Pinpoint the cell where the given text exists, returning its [X, Y] midpoint coordinate. 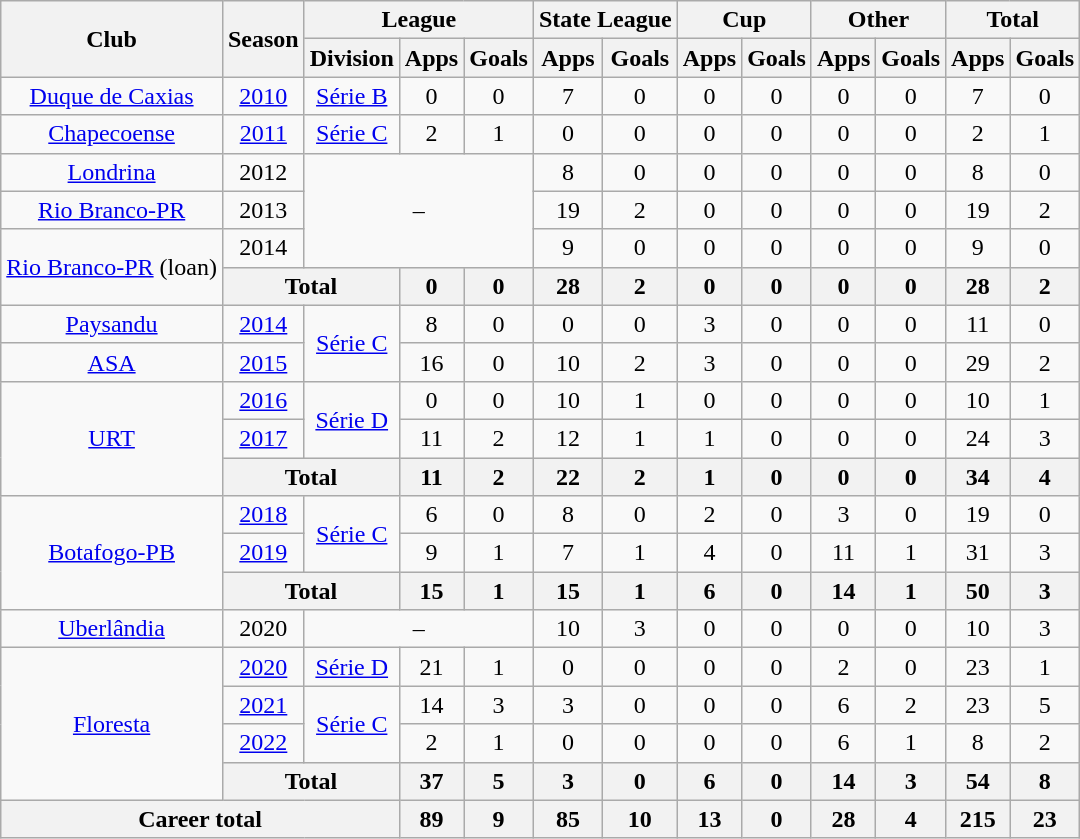
22 [568, 477]
Cup [744, 20]
2019 [263, 553]
89 [431, 819]
Rio Branco-PR (loan) [112, 267]
State League [605, 20]
2016 [263, 400]
Uberlândia [112, 629]
13 [709, 819]
URT [112, 438]
Duque de Caxias [112, 96]
50 [978, 591]
54 [978, 781]
16 [431, 362]
2022 [263, 743]
Career total [200, 819]
Botafogo-PB [112, 553]
29 [978, 362]
Division [352, 58]
215 [978, 819]
Other [878, 20]
Season [263, 39]
2018 [263, 515]
37 [431, 781]
2012 [263, 172]
12 [568, 438]
Londrina [112, 172]
Rio Branco-PR [112, 210]
85 [568, 819]
Paysandu [112, 324]
ASA [112, 362]
24 [978, 438]
Floresta [112, 724]
2010 [263, 96]
34 [978, 477]
21 [431, 667]
2015 [263, 362]
31 [978, 553]
2017 [263, 438]
League [418, 20]
Série B [352, 96]
2011 [263, 134]
2013 [263, 210]
2021 [263, 705]
Club [112, 39]
Chapecoense [112, 134]
